Return the (x, y) coordinate for the center point of the cell that contains the specified text.  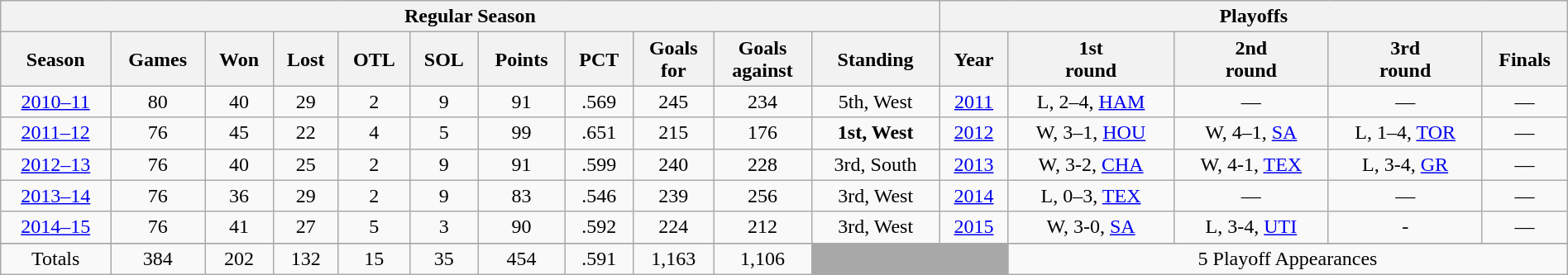
2012–13 (56, 164)
Regular Season (470, 17)
2013 (974, 164)
.599 (599, 164)
Goalsfor (673, 59)
234 (762, 102)
228 (762, 164)
176 (762, 133)
Won (240, 59)
2ndround (1250, 59)
Games (158, 59)
256 (762, 196)
4 (374, 133)
80 (158, 102)
1,163 (673, 258)
L, 2–4, HAM (1092, 102)
41 (240, 227)
5th, West (875, 102)
L, 3-4, GR (1405, 164)
90 (521, 227)
Year (974, 59)
PCT (599, 59)
.591 (599, 258)
2012 (974, 133)
Season (56, 59)
Standing (875, 59)
3rd, South (875, 164)
202 (240, 258)
5 Playoff Appearances (1288, 258)
25 (306, 164)
2013–14 (56, 196)
2014 (974, 196)
L, 1–4, TOR (1405, 133)
2011 (974, 102)
.569 (599, 102)
45 (240, 133)
1,106 (762, 258)
3rdround (1405, 59)
L, 0–3, TEX (1092, 196)
454 (521, 258)
3 (445, 227)
.651 (599, 133)
L, 3-4, UTI (1250, 227)
Lost (306, 59)
.592 (599, 227)
Points (521, 59)
99 (521, 133)
36 (240, 196)
132 (306, 258)
2014–15 (56, 227)
W, 3–1, HOU (1092, 133)
15 (374, 258)
Finals (1525, 59)
W, 3-0, SA (1092, 227)
W, 4–1, SA (1250, 133)
240 (673, 164)
35 (445, 258)
Playoffs (1254, 17)
OTL (374, 59)
239 (673, 196)
22 (306, 133)
.546 (599, 196)
1stround (1092, 59)
W, 3-2, CHA (1092, 164)
27 (306, 227)
- (1405, 227)
Goalsagainst (762, 59)
245 (673, 102)
83 (521, 196)
2010–11 (56, 102)
384 (158, 258)
Totals (56, 258)
1st, West (875, 133)
215 (673, 133)
2015 (974, 227)
2011–12 (56, 133)
212 (762, 227)
224 (673, 227)
W, 4-1, TEX (1250, 164)
SOL (445, 59)
